Output the (x, y) coordinate of the center of the cell containing the given text.  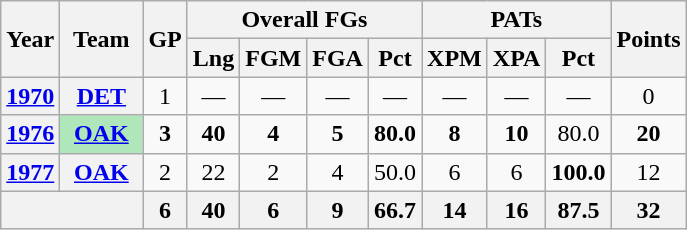
XPM (455, 58)
Lng (213, 58)
10 (516, 134)
PATs (516, 20)
5 (338, 134)
100.0 (578, 172)
66.7 (394, 210)
50.0 (394, 172)
Overall FGs (304, 20)
22 (213, 172)
Points (648, 39)
FGA (338, 58)
1970 (30, 96)
GP (165, 39)
1976 (30, 134)
Year (30, 39)
16 (516, 210)
8 (455, 134)
32 (648, 210)
1977 (30, 172)
12 (648, 172)
0 (648, 96)
14 (455, 210)
1 (165, 96)
9 (338, 210)
XPA (516, 58)
FGM (274, 58)
20 (648, 134)
3 (165, 134)
87.5 (578, 210)
Team (102, 39)
DET (102, 96)
